Determine the (x, y) coordinate at the center of the cell enclosing the given text.  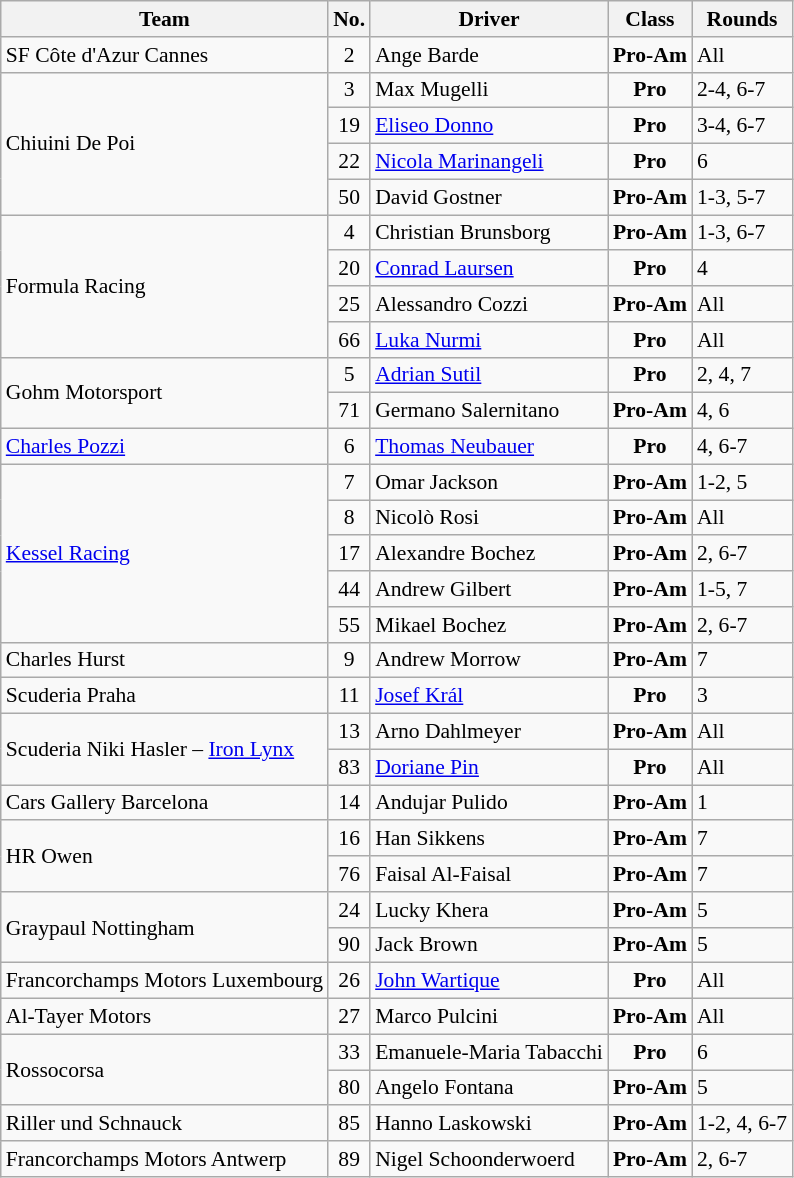
Francorchamps Motors Luxembourg (164, 981)
Al-Tayer Motors (164, 1017)
John Wartique (489, 981)
Scuderia Niki Hasler – Iron Lynx (164, 750)
27 (349, 1017)
Alexandre Bochez (489, 554)
Andujar Pulido (489, 803)
89 (349, 1159)
11 (349, 696)
Charles Hurst (164, 660)
50 (349, 197)
Charles Pozzi (164, 447)
Rounds (742, 19)
Eliseo Donno (489, 126)
76 (349, 874)
Lucky Khera (489, 910)
Mikael Bochez (489, 625)
1 (742, 803)
Luka Nurmi (489, 340)
33 (349, 1052)
85 (349, 1124)
Team (164, 19)
Chiuini De Poi (164, 143)
Riller und Schnauck (164, 1124)
1-3, 5-7 (742, 197)
3-4, 6-7 (742, 126)
Marco Pulcini (489, 1017)
Nicolò Rosi (489, 518)
1-5, 7 (742, 589)
Driver (489, 19)
71 (349, 411)
Omar Jackson (489, 482)
Adrian Sutil (489, 375)
Ange Barde (489, 55)
4, 6-7 (742, 447)
Formula Racing (164, 286)
16 (349, 839)
Nigel Schoonderwoerd (489, 1159)
Conrad Laursen (489, 269)
Nicola Marinangeli (489, 162)
Jack Brown (489, 945)
Arno Dahlmeyer (489, 732)
1-2, 5 (742, 482)
Andrew Gilbert (489, 589)
26 (349, 981)
SF Côte d'Azur Cannes (164, 55)
Emanuele-Maria Tabacchi (489, 1052)
22 (349, 162)
Graypaul Nottingham (164, 928)
Hanno Laskowski (489, 1124)
Class (650, 19)
20 (349, 269)
8 (349, 518)
13 (349, 732)
Scuderia Praha (164, 696)
Max Mugelli (489, 90)
HR Owen (164, 856)
Rossocorsa (164, 1070)
Angelo Fontana (489, 1088)
Cars Gallery Barcelona (164, 803)
80 (349, 1088)
90 (349, 945)
Thomas Neubauer (489, 447)
44 (349, 589)
2, 4, 7 (742, 375)
Kessel Racing (164, 553)
1-3, 6-7 (742, 233)
David Gostner (489, 197)
Alessandro Cozzi (489, 304)
Christian Brunsborg (489, 233)
2 (349, 55)
24 (349, 910)
Gohm Motorsport (164, 392)
25 (349, 304)
14 (349, 803)
19 (349, 126)
No. (349, 19)
Germano Salernitano (489, 411)
Faisal Al-Faisal (489, 874)
83 (349, 767)
1-2, 4, 6-7 (742, 1124)
Andrew Morrow (489, 660)
Josef Král (489, 696)
2-4, 6-7 (742, 90)
17 (349, 554)
4, 6 (742, 411)
66 (349, 340)
9 (349, 660)
Han Sikkens (489, 839)
Doriane Pin (489, 767)
55 (349, 625)
Francorchamps Motors Antwerp (164, 1159)
